Scan for the cell matching the given text and deliver its [x, y] coordinate at center. 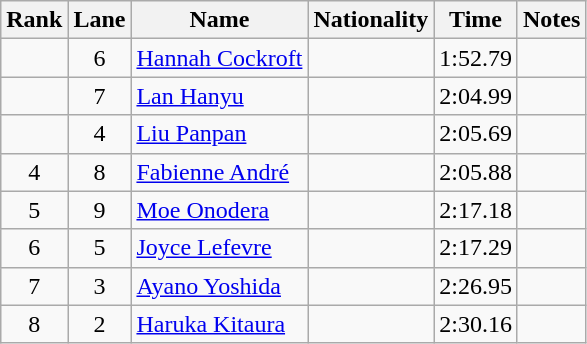
Time [476, 20]
1:52.79 [476, 58]
Nationality [371, 20]
Hannah Cockroft [220, 58]
Joyce Lefevre [220, 248]
Moe Onodera [220, 210]
2:30.16 [476, 324]
2:05.69 [476, 134]
Liu Panpan [220, 134]
Lane [100, 20]
3 [100, 286]
Name [220, 20]
9 [100, 210]
Rank [34, 20]
Lan Hanyu [220, 96]
Ayano Yoshida [220, 286]
Notes [551, 20]
Fabienne André [220, 172]
2:05.88 [476, 172]
2:17.18 [476, 210]
Haruka Kitaura [220, 324]
2:04.99 [476, 96]
2:26.95 [476, 286]
2:17.29 [476, 248]
2 [100, 324]
